Determine the [X, Y] coordinate at the center of the cell enclosing the given text.  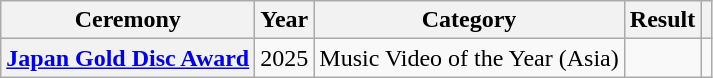
Category [469, 20]
Result [662, 20]
Music Video of the Year (Asia) [469, 58]
Japan Gold Disc Award [128, 58]
2025 [284, 58]
Ceremony [128, 20]
Year [284, 20]
